Pinpoint the cell where the given text exists, returning its (x, y) midpoint coordinate. 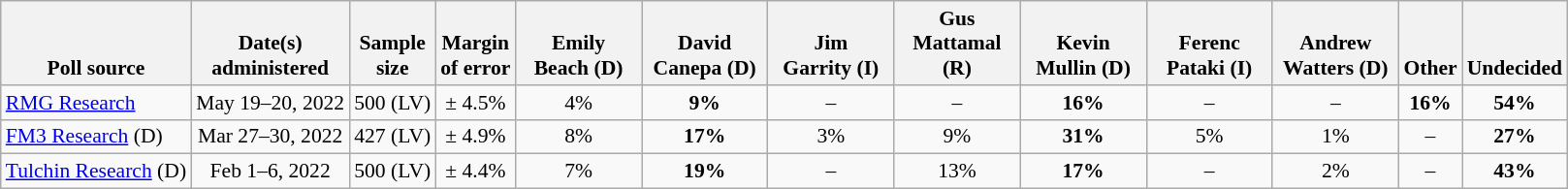
54% (1515, 103)
± 4.5% (475, 103)
RMG Research (96, 103)
4% (578, 103)
427 (LV) (392, 137)
7% (578, 172)
AndrewWatters (D) (1335, 43)
± 4.4% (475, 172)
KevinMullin (D) (1083, 43)
43% (1515, 172)
5% (1209, 137)
8% (578, 137)
DavidCanepa (D) (705, 43)
Date(s)administered (270, 43)
27% (1515, 137)
2% (1335, 172)
Feb 1–6, 2022 (270, 172)
JimGarrity (I) (831, 43)
Mar 27–30, 2022 (270, 137)
GusMattamal (R) (957, 43)
13% (957, 172)
EmilyBeach (D) (578, 43)
1% (1335, 137)
May 19–20, 2022 (270, 103)
Undecided (1515, 43)
19% (705, 172)
Other (1429, 43)
FerencPataki (I) (1209, 43)
3% (831, 137)
FM3 Research (D) (96, 137)
Samplesize (392, 43)
31% (1083, 137)
Poll source (96, 43)
± 4.9% (475, 137)
Marginof error (475, 43)
Tulchin Research (D) (96, 172)
